Capture the cell that displays the provided text and extract its (x, y) central coordinate. 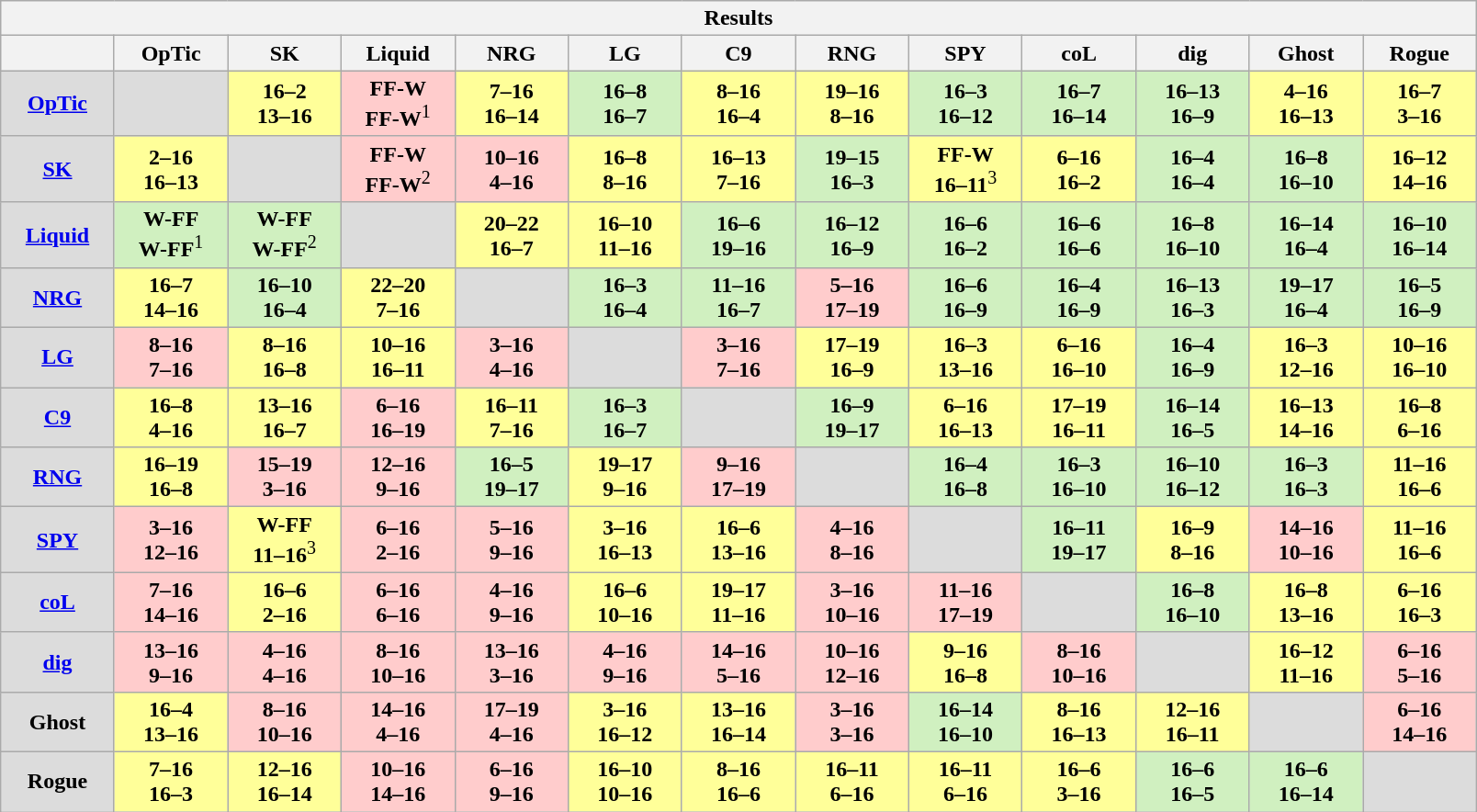
16–62–16 (285, 603)
13–1616–7 (285, 417)
11–1617–19 (965, 603)
FF-WFF-W1 (398, 104)
10–1616–10 (1420, 358)
16–316–12 (965, 104)
8–167–16 (171, 358)
5–1617–19 (852, 298)
16–716–14 (1079, 104)
7–1616–3 (171, 783)
16–1416–10 (965, 722)
8–1616–8 (285, 358)
16–313–16 (965, 358)
16–1314–16 (1306, 417)
12–1616–14 (285, 783)
16–316–7 (626, 417)
16–1211–16 (1306, 661)
W-FF11–163 (285, 540)
9–1617–19 (738, 478)
16–117–16 (512, 417)
9–1616–8 (965, 661)
3–1610–16 (852, 603)
16–316–4 (626, 298)
6–1616–3 (1420, 603)
16–1016–14 (1420, 235)
16–516–9 (1420, 298)
17–194–16 (512, 722)
17–1916–9 (852, 358)
19–1711–16 (738, 603)
16–137–16 (738, 169)
FF-WFF-W2 (398, 169)
6–1616–19 (398, 417)
16–1216–9 (852, 235)
W-FFW-FF2 (285, 235)
16–613–16 (738, 540)
6–1616–13 (965, 417)
16–98–16 (1192, 540)
10–1616–11 (398, 358)
8–1616–4 (738, 104)
13–163–16 (512, 661)
12–1616–11 (1192, 722)
3–1616–12 (626, 722)
14–164–16 (398, 722)
16–1214–16 (1420, 169)
8–1616–13 (1079, 722)
3–1612–16 (171, 540)
16–1010–16 (626, 783)
16–616–9 (965, 298)
Results (738, 18)
5–169–16 (512, 540)
16–619–16 (738, 235)
16–73–16 (1420, 104)
6–162–16 (398, 540)
16–63–16 (1079, 783)
16–1416–5 (1192, 417)
16–1416–4 (1306, 235)
16–616–2 (965, 235)
16–1916–8 (171, 478)
16–416–4 (1192, 169)
16–610–16 (626, 603)
14–165–16 (738, 661)
16–919–17 (852, 417)
10–164–16 (512, 169)
16–88–16 (626, 169)
6–169–16 (512, 783)
14–1610–16 (1306, 540)
6–1616–10 (1079, 358)
16–84–16 (171, 417)
FF-W16–113 (965, 169)
20–2216–7 (512, 235)
6–165–16 (1420, 661)
7–1614–16 (171, 603)
8–1616–6 (738, 783)
16–816–7 (626, 104)
16–1119–17 (1079, 540)
16–519–17 (512, 478)
16–616–14 (1306, 783)
2–1616–13 (171, 169)
4–164–16 (285, 661)
4–168–16 (852, 540)
W-FFW-FF1 (171, 235)
16–413–16 (171, 722)
3–163–16 (852, 722)
16–714–16 (171, 298)
6–1616–2 (1079, 169)
19–168–16 (852, 104)
16–1316–9 (1192, 104)
17–1916–11 (1079, 417)
16–1016–4 (285, 298)
4–1616–13 (1306, 104)
16–1016–12 (1192, 478)
7–1616–14 (512, 104)
3–164–16 (512, 358)
16–813–16 (1306, 603)
19–1516–3 (852, 169)
15–193–16 (285, 478)
19–1716–4 (1306, 298)
10–1614–16 (398, 783)
19–179–16 (626, 478)
10–1612–16 (852, 661)
16–316–3 (1306, 478)
6–1614–16 (1420, 722)
11–1616–7 (738, 298)
16–1011–16 (626, 235)
16–416–8 (965, 478)
6–166–16 (398, 603)
3–1616–13 (626, 540)
12–169–16 (398, 478)
16–616–5 (1192, 783)
16–316–10 (1079, 478)
13–169–16 (171, 661)
16–312–16 (1306, 358)
16–616–6 (1079, 235)
13–1616–14 (738, 722)
16–1316–3 (1192, 298)
16–86–16 (1420, 417)
16–213–16 (285, 104)
22–207–16 (398, 298)
3–167–16 (738, 358)
